Locate the cell with the specified text and output its [X, Y] center coordinate. 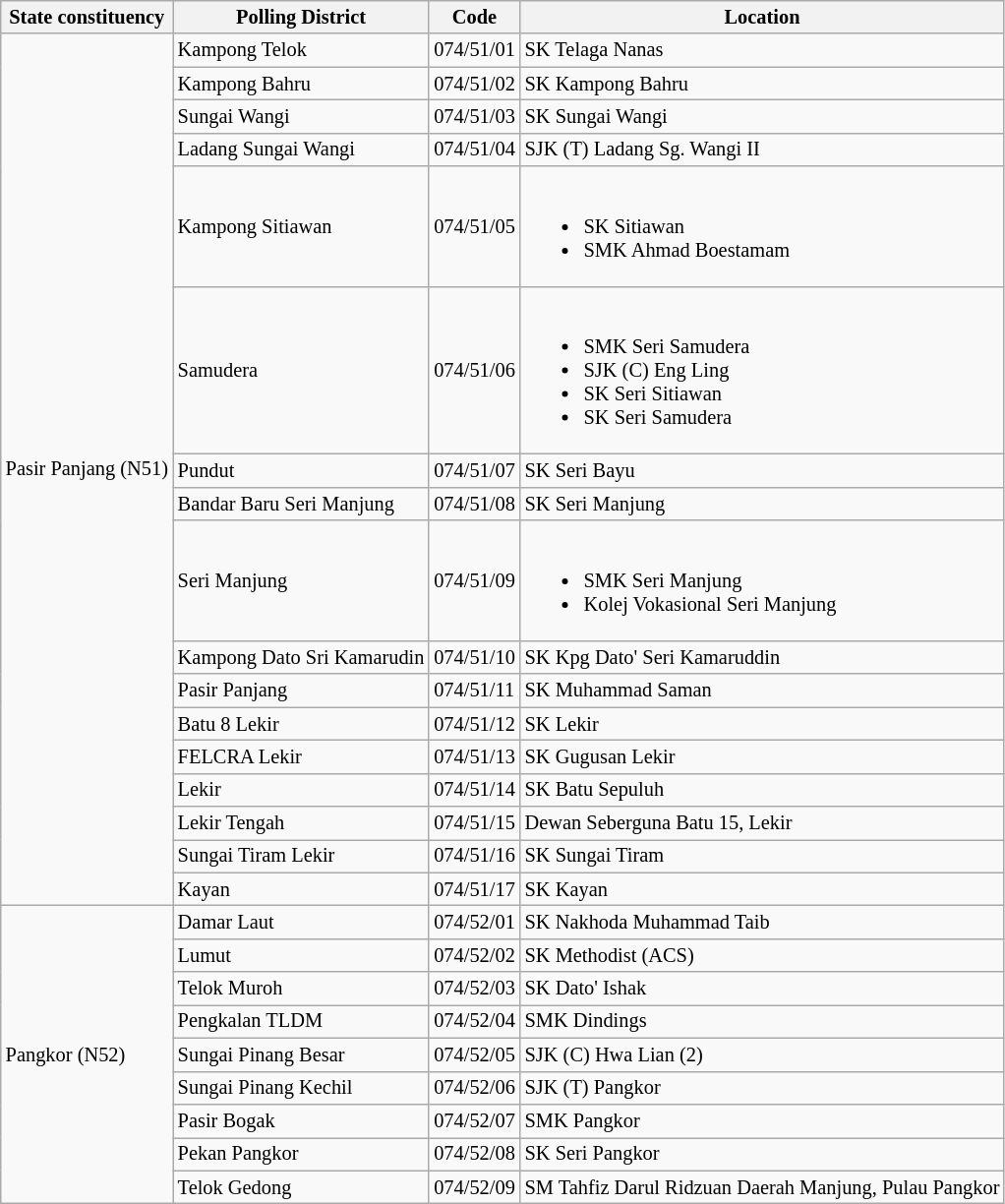
SJK (T) Pangkor [763, 1088]
074/51/05 [474, 226]
SK Nakhoda Muhammad Taib [763, 922]
Kampong Dato Sri Kamarudin [301, 657]
Pangkor (N52) [87, 1054]
074/52/05 [474, 1054]
074/51/15 [474, 823]
Telok Muroh [301, 989]
074/51/08 [474, 504]
074/51/09 [474, 580]
Damar Laut [301, 922]
Sungai Tiram Lekir [301, 856]
FELCRA Lekir [301, 756]
074/51/12 [474, 724]
SK Seri Manjung [763, 504]
074/52/08 [474, 1154]
Pasir Panjang [301, 691]
SJK (C) Hwa Lian (2) [763, 1054]
Sungai Pinang Kechil [301, 1088]
Pengkalan TLDM [301, 1021]
Sungai Wangi [301, 116]
SK Seri Pangkor [763, 1154]
SMK Pangkor [763, 1120]
074/51/10 [474, 657]
Kampong Telok [301, 50]
074/52/04 [474, 1021]
Lekir Tengah [301, 823]
Code [474, 17]
SJK (T) Ladang Sg. Wangi II [763, 150]
State constituency [87, 17]
Kampong Sitiawan [301, 226]
074/51/03 [474, 116]
SK Gugusan Lekir [763, 756]
Telok Gedong [301, 1187]
Ladang Sungai Wangi [301, 150]
074/51/17 [474, 889]
074/51/02 [474, 84]
Pasir Panjang (N51) [87, 469]
Lekir [301, 790]
Pekan Pangkor [301, 1154]
SK Kampong Bahru [763, 84]
Seri Manjung [301, 580]
SK Telaga Nanas [763, 50]
Batu 8 Lekir [301, 724]
Pasir Bogak [301, 1120]
074/51/13 [474, 756]
074/51/07 [474, 471]
SMK Seri ManjungKolej Vokasional Seri Manjung [763, 580]
SK SitiawanSMK Ahmad Boestamam [763, 226]
074/51/16 [474, 856]
SK Methodist (ACS) [763, 955]
074/52/01 [474, 922]
Pundut [301, 471]
SK Sungai Wangi [763, 116]
074/52/07 [474, 1120]
074/52/09 [474, 1187]
Lumut [301, 955]
SK Kpg Dato' Seri Kamaruddin [763, 657]
Sungai Pinang Besar [301, 1054]
074/51/04 [474, 150]
SK Sungai Tiram [763, 856]
Bandar Baru Seri Manjung [301, 504]
SK Dato' Ishak [763, 989]
SK Lekir [763, 724]
Polling District [301, 17]
Dewan Seberguna Batu 15, Lekir [763, 823]
074/51/11 [474, 691]
SK Seri Bayu [763, 471]
SMK Dindings [763, 1021]
SM Tahfiz Darul Ridzuan Daerah Manjung, Pulau Pangkor [763, 1187]
074/51/01 [474, 50]
Kayan [301, 889]
074/52/02 [474, 955]
SK Muhammad Saman [763, 691]
074/51/14 [474, 790]
074/52/03 [474, 989]
SMK Seri SamuderaSJK (C) Eng LingSK Seri SitiawanSK Seri Samudera [763, 370]
Kampong Bahru [301, 84]
074/51/06 [474, 370]
SK Kayan [763, 889]
SK Batu Sepuluh [763, 790]
074/52/06 [474, 1088]
Location [763, 17]
Samudera [301, 370]
